From the cell containing the given text, extract its center point as (X, Y) coordinate. 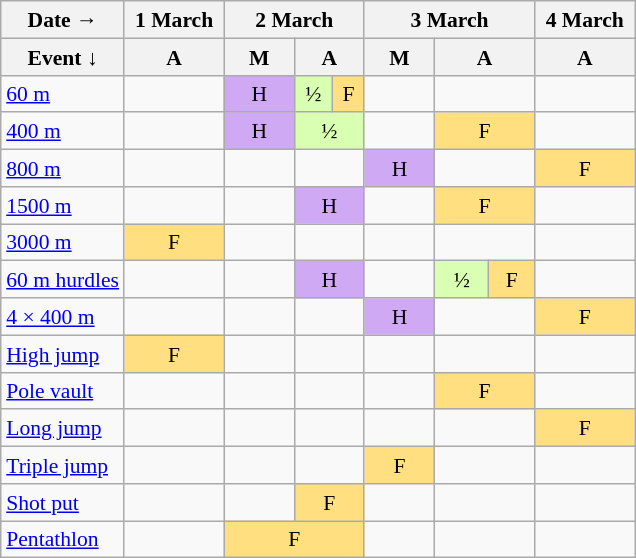
1 March (174, 20)
800 m (62, 168)
Event ↓ (62, 56)
Pole vault (62, 390)
Date → (62, 20)
Long jump (62, 428)
Pentathlon (62, 538)
3 March (449, 20)
4 March (585, 20)
Triple jump (62, 464)
60 m (62, 94)
2 March (294, 20)
4 × 400 m (62, 316)
3000 m (62, 242)
400 m (62, 130)
High jump (62, 354)
Shot put (62, 502)
60 m hurdles (62, 280)
1500 m (62, 204)
